For the text-containing cell, return its midpoint in [x, y] coordinate format. 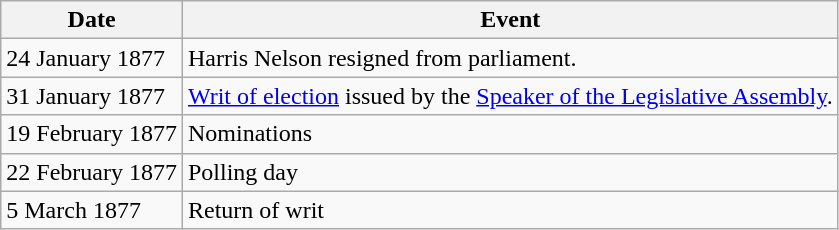
Nominations [510, 134]
5 March 1877 [92, 210]
Return of writ [510, 210]
22 February 1877 [92, 172]
31 January 1877 [92, 96]
Harris Nelson resigned from parliament. [510, 58]
Writ of election issued by the Speaker of the Legislative Assembly. [510, 96]
Event [510, 20]
Date [92, 20]
Polling day [510, 172]
19 February 1877 [92, 134]
24 January 1877 [92, 58]
